For the text-containing cell, return its midpoint in [x, y] coordinate format. 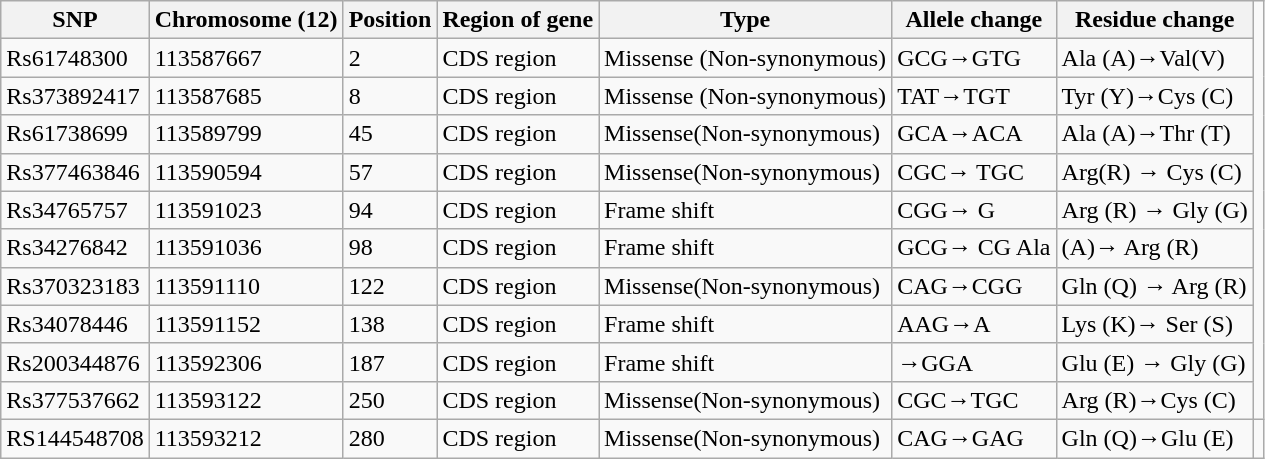
TAT→TGT [974, 96]
57 [390, 172]
138 [390, 324]
113590594 [246, 172]
8 [390, 96]
2 [390, 58]
113587685 [246, 96]
280 [390, 438]
CAG→CGG [974, 286]
Gln (Q)→Glu (E) [1154, 438]
AAG→A [974, 324]
→GGA [974, 362]
Rs34765757 [75, 210]
Rs377537662 [75, 400]
113591152 [246, 324]
Residue change [1154, 20]
Chromosome (12) [246, 20]
GCA→ACA [974, 134]
187 [390, 362]
Rs377463846 [75, 172]
CAG→GAG [974, 438]
CGC→TGC [974, 400]
Ala (A)→Thr (T) [1154, 134]
45 [390, 134]
CGG→ G [974, 210]
RS144548708 [75, 438]
250 [390, 400]
Region of gene [518, 20]
113593212 [246, 438]
Type [746, 20]
Lys (K)→ Ser (S) [1154, 324]
Rs370323183 [75, 286]
Rs61748300 [75, 58]
Arg (R)→Cys (C) [1154, 400]
113587667 [246, 58]
113593122 [246, 400]
94 [390, 210]
Rs34078446 [75, 324]
Rs373892417 [75, 96]
CGC→ TGC [974, 172]
Arg(R) → Cys (C) [1154, 172]
Glu (E) → Gly (G) [1154, 362]
98 [390, 248]
113589799 [246, 134]
Rs34276842 [75, 248]
Position [390, 20]
113592306 [246, 362]
Tyr (Y)→Cys (C) [1154, 96]
SNP [75, 20]
Arg (R) → Gly (G) [1154, 210]
Ala (A)→Val(V) [1154, 58]
122 [390, 286]
Rs200344876 [75, 362]
GCG→ CG Ala [974, 248]
Allele change [974, 20]
(A)→ Arg (R) [1154, 248]
113591023 [246, 210]
Rs61738699 [75, 134]
113591110 [246, 286]
Gln (Q) → Arg (R) [1154, 286]
GCG→GTG [974, 58]
113591036 [246, 248]
